Scan for the cell matching the given text and deliver its [X, Y] coordinate at center. 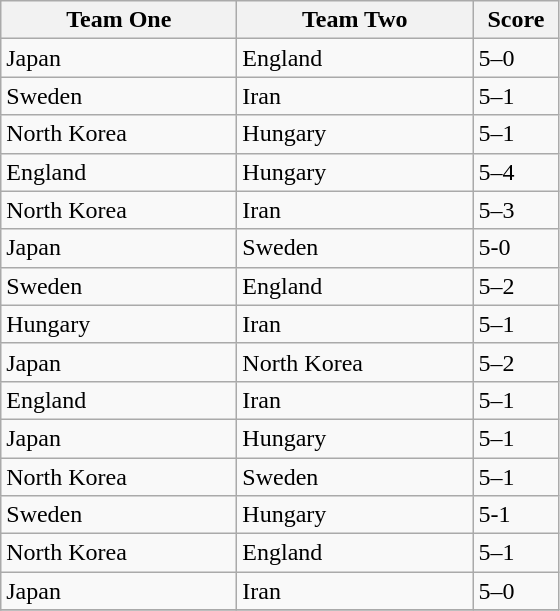
5–4 [516, 172]
Team Two [355, 20]
5–3 [516, 210]
5-1 [516, 515]
5-0 [516, 248]
Score [516, 20]
Team One [119, 20]
